Locate the cell with the specified text and output its [x, y] center coordinate. 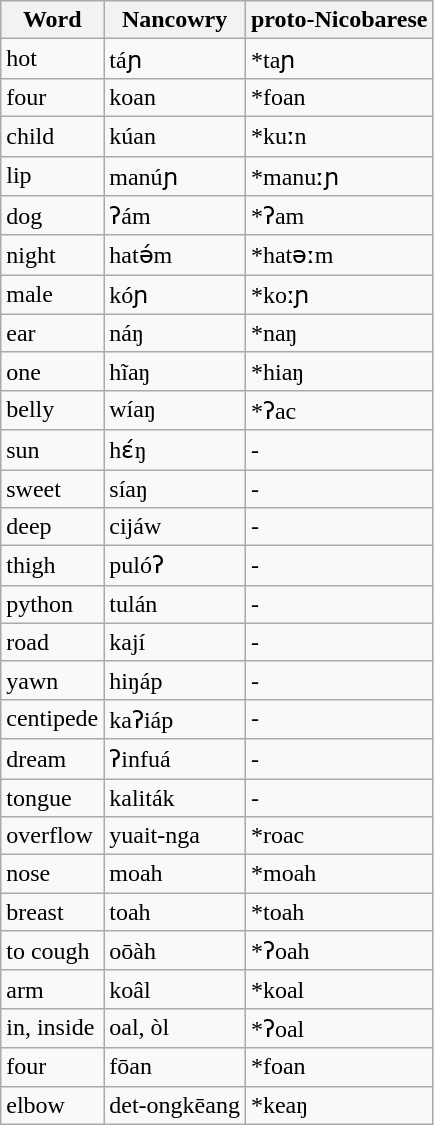
*manuːɲ [338, 176]
to cough [52, 951]
belly [52, 410]
*ʔoal [338, 1028]
python [52, 604]
*toah [338, 912]
wíaŋ [175, 410]
koâl [175, 989]
child [52, 136]
fōan [175, 1067]
hɛ́ŋ [175, 450]
night [52, 255]
oal, òl [175, 1028]
dream [52, 759]
yawn [52, 680]
hot [52, 59]
proto-Nicobarese [338, 20]
*ʔam [338, 216]
Nancowry [175, 20]
one [52, 371]
road [52, 642]
*koːɲ [338, 295]
hĩaŋ [175, 371]
koan [175, 97]
sun [52, 450]
*taɲ [338, 59]
oōàh [175, 951]
ear [52, 333]
toah [175, 912]
*kuːn [338, 136]
arm [52, 989]
síaŋ [175, 489]
*ʔac [338, 410]
overflow [52, 836]
*ʔoah [338, 951]
breast [52, 912]
lip [52, 176]
elbow [52, 1105]
*roac [338, 836]
hiŋáp [175, 680]
Word [52, 20]
kají [175, 642]
dog [52, 216]
*keaŋ [338, 1105]
*moah [338, 874]
tongue [52, 797]
*hiaŋ [338, 371]
ʔám [175, 216]
kaʔiáp [175, 719]
nose [52, 874]
yuait-nga [175, 836]
*naŋ [338, 333]
*koal [338, 989]
hatə́m [175, 255]
thigh [52, 566]
kóɲ [175, 295]
det-ongkēang [175, 1105]
*hatəːm [338, 255]
male [52, 295]
ʔinfuá [175, 759]
moah [175, 874]
tulán [175, 604]
deep [52, 527]
táɲ [175, 59]
náŋ [175, 333]
pulóʔ [175, 566]
sweet [52, 489]
kaliták [175, 797]
cijáw [175, 527]
kúan [175, 136]
centipede [52, 719]
manúɲ [175, 176]
in, inside [52, 1028]
